Return [x, y] of the center of cell containing provided text 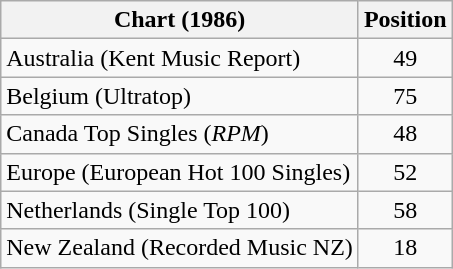
75 [405, 96]
Australia (Kent Music Report) [180, 58]
52 [405, 172]
Position [405, 20]
Belgium (Ultratop) [180, 96]
49 [405, 58]
Netherlands (Single Top 100) [180, 210]
58 [405, 210]
48 [405, 134]
Europe (European Hot 100 Singles) [180, 172]
Canada Top Singles (RPM) [180, 134]
18 [405, 248]
Chart (1986) [180, 20]
New Zealand (Recorded Music NZ) [180, 248]
